Locate the cell with the specified text and output its [x, y] center coordinate. 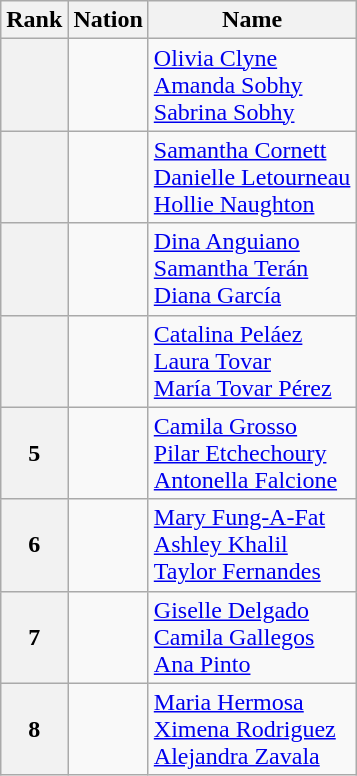
5 [34, 453]
Name [252, 20]
Giselle DelgadoCamila GallegosAna Pinto [252, 637]
7 [34, 637]
Dina AnguianoSamantha TeránDiana García [252, 269]
Samantha CornettDanielle LetourneauHollie Naughton [252, 177]
Maria HermosaXimena RodriguezAlejandra Zavala [252, 729]
Rank [34, 20]
Nation [108, 20]
Catalina PeláezLaura TovarMaría Tovar Pérez [252, 361]
Camila GrossoPilar EtchechouryAntonella Falcione [252, 453]
6 [34, 545]
Mary Fung-A-FatAshley KhalilTaylor Fernandes [252, 545]
Olivia ClyneAmanda SobhySabrina Sobhy [252, 85]
8 [34, 729]
